Return (X, Y) of the center of cell containing provided text 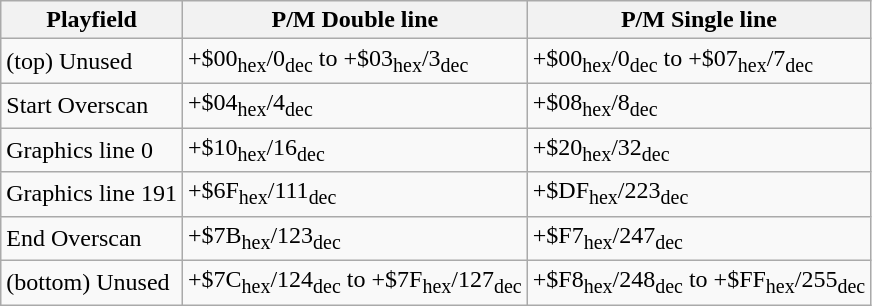
P/M Single line (698, 20)
+$7Bhex/123dec (354, 238)
+$00hex/0dec to +$03hex/3dec (354, 61)
Graphics line 191 (92, 194)
+$F7hex/247dec (698, 238)
+$DFhex/223dec (698, 194)
Graphics line 0 (92, 150)
Start Overscan (92, 105)
+$20hex/32dec (698, 150)
(bottom) Unused (92, 283)
+$7Chex/124dec to +$7Fhex/127dec (354, 283)
+$10hex/16dec (354, 150)
Playfield (92, 20)
End Overscan (92, 238)
+$00hex/0dec to +$07hex/7dec (698, 61)
+$6Fhex/111dec (354, 194)
P/M Double line (354, 20)
+$F8hex/248dec to +$FFhex/255dec (698, 283)
+$04hex/4dec (354, 105)
+$08hex/8dec (698, 105)
(top) Unused (92, 61)
